Locate the cell with the specified text and output its [X, Y] center coordinate. 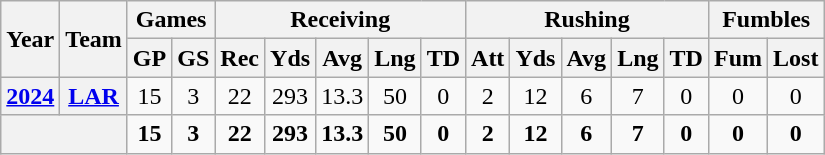
Games [170, 20]
Receiving [340, 20]
Year [30, 39]
Rushing [588, 20]
2024 [30, 96]
GS [194, 58]
Fumbles [766, 20]
Fum [738, 58]
Team [94, 39]
Att [488, 58]
Rec [240, 58]
LAR [94, 96]
GP [149, 58]
Lost [796, 58]
